Pinpoint the cell where the given text exists, returning its [x, y] midpoint coordinate. 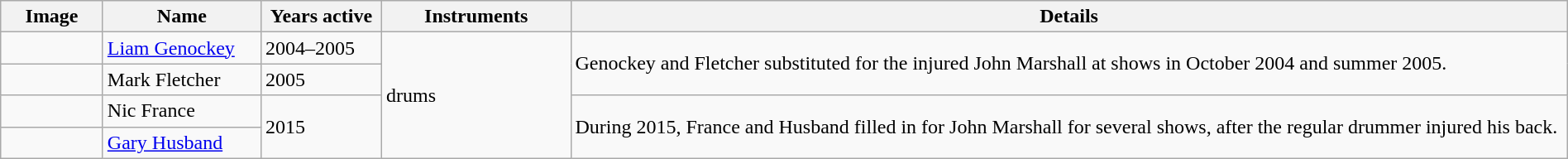
drums [476, 95]
Nic France [182, 111]
2015 [321, 127]
2005 [321, 79]
2004–2005 [321, 48]
Mark Fletcher [182, 79]
Gary Husband [182, 142]
Instruments [476, 17]
Details [1068, 17]
Image [52, 17]
During 2015, France and Husband filled in for John Marshall for several shows, after the regular drummer injured his back. [1068, 127]
Genockey and Fletcher substituted for the injured John Marshall at shows in October 2004 and summer 2005. [1068, 64]
Years active [321, 17]
Liam Genockey [182, 48]
Name [182, 17]
